Capture the cell that displays the provided text and extract its (X, Y) central coordinate. 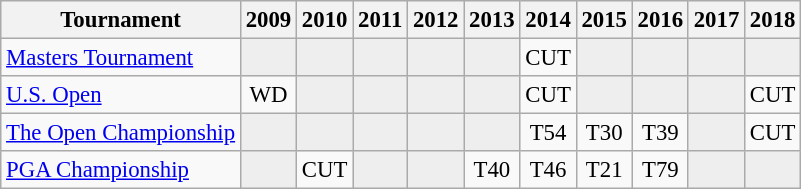
Tournament (121, 20)
2018 (773, 20)
Masters Tournament (121, 58)
2016 (660, 20)
2010 (325, 20)
T39 (660, 133)
The Open Championship (121, 133)
2017 (716, 20)
2014 (548, 20)
T46 (548, 170)
T21 (604, 170)
2013 (492, 20)
2012 (436, 20)
T30 (604, 133)
2015 (604, 20)
T54 (548, 133)
U.S. Open (121, 95)
T40 (492, 170)
2011 (380, 20)
2009 (268, 20)
PGA Championship (121, 170)
WD (268, 95)
T79 (660, 170)
